Locate the cell with the specified text and output its (X, Y) center coordinate. 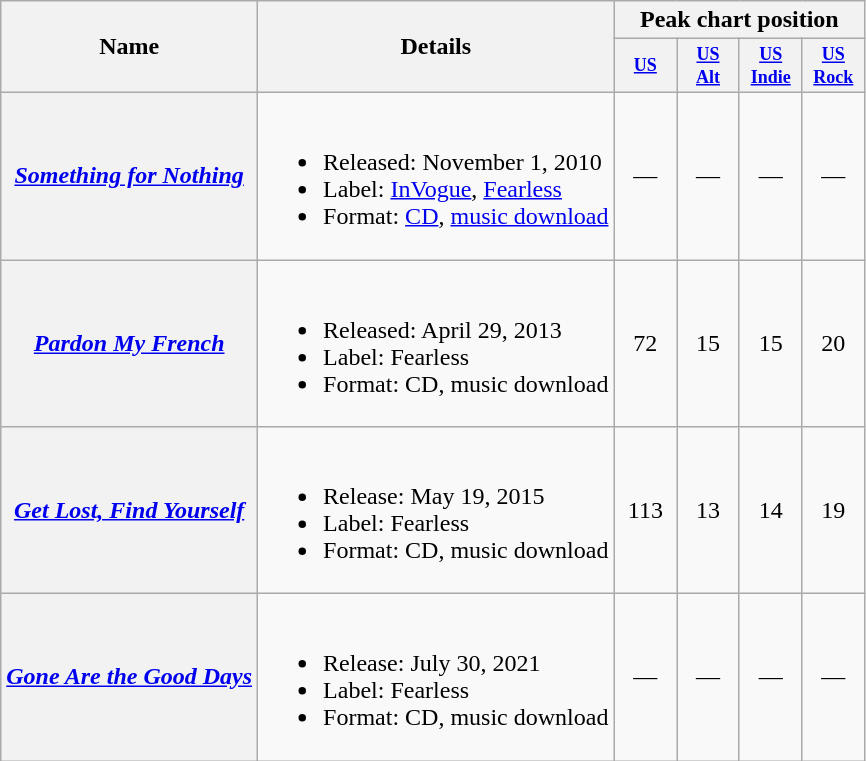
Release: May 19, 2015Label: FearlessFormat: CD, music download (436, 510)
USAlt (708, 66)
USIndie (770, 66)
Details (436, 47)
Gone Are the Good Days (130, 678)
Get Lost, Find Yourself (130, 510)
Peak chart position (740, 20)
113 (646, 510)
Something for Nothing (130, 176)
20 (834, 344)
72 (646, 344)
Pardon My French (130, 344)
19 (834, 510)
USRock (834, 66)
14 (770, 510)
Name (130, 47)
13 (708, 510)
US (646, 66)
Release: July 30, 2021Label: FearlessFormat: CD, music download (436, 678)
Released: November 1, 2010Label: InVogue, FearlessFormat: CD, music download (436, 176)
Released: April 29, 2013Label: FearlessFormat: CD, music download (436, 344)
